Capture the cell that displays the provided text and extract its [X, Y] central coordinate. 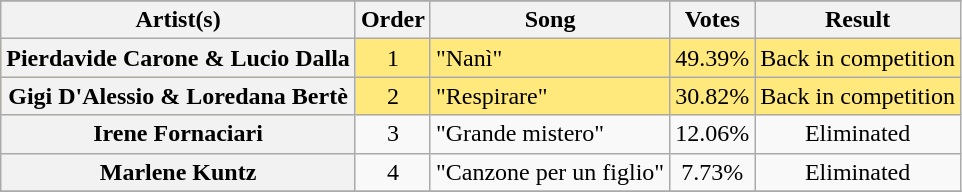
49.39% [712, 58]
Irene Fornaciari [178, 134]
30.82% [712, 96]
Gigi D'Alessio & Loredana Bertè [178, 96]
Result [858, 20]
"Nanì" [550, 58]
Artist(s) [178, 20]
4 [392, 172]
Votes [712, 20]
Pierdavide Carone & Lucio Dalla [178, 58]
1 [392, 58]
12.06% [712, 134]
"Canzone per un figlio" [550, 172]
2 [392, 96]
3 [392, 134]
Order [392, 20]
"Grande mistero" [550, 134]
Marlene Kuntz [178, 172]
7.73% [712, 172]
"Respirare" [550, 96]
Song [550, 20]
